Detect which cell encompasses the target text, then output its [x, y] center coordinate. 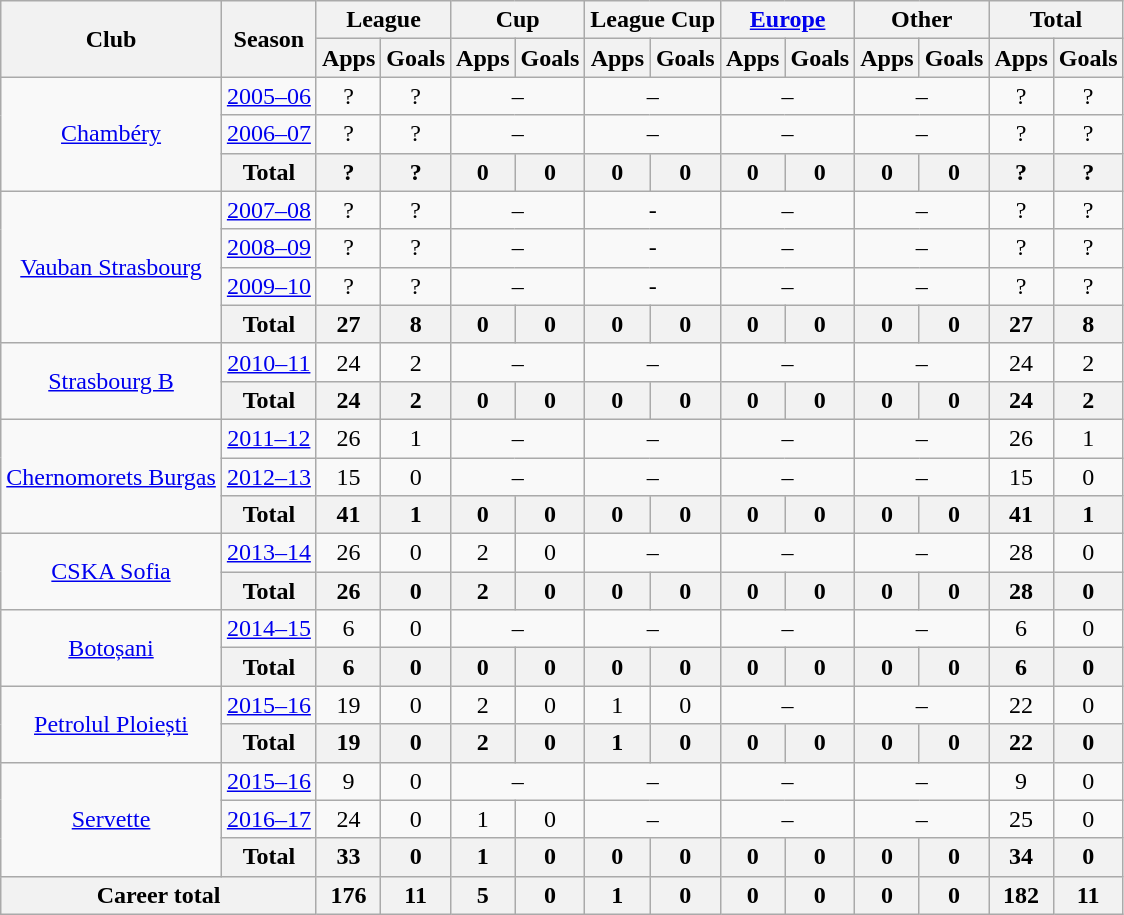
2005–06 [268, 96]
Vauban Strasbourg [112, 267]
2016–17 [268, 819]
League Cup [653, 20]
Other [922, 20]
33 [348, 857]
Career total [159, 895]
2009–10 [268, 286]
CSKA Sofia [112, 572]
2012–13 [268, 477]
Strasbourg B [112, 381]
Europe [788, 20]
2014–15 [268, 629]
2013–14 [268, 553]
182 [1021, 895]
2008–09 [268, 248]
Cup [518, 20]
Club [112, 39]
2011–12 [268, 438]
2010–11 [268, 362]
176 [348, 895]
Season [268, 39]
Petrolul Ploiești [112, 724]
Chernomorets Burgas [112, 476]
5 [483, 895]
2006–07 [268, 134]
25 [1021, 819]
Botoșani [112, 648]
League [383, 20]
2007–08 [268, 210]
Chambéry [112, 134]
34 [1021, 857]
Servette [112, 819]
